Identify which cell holds the provided text, then report its (x, y) central coordinate. 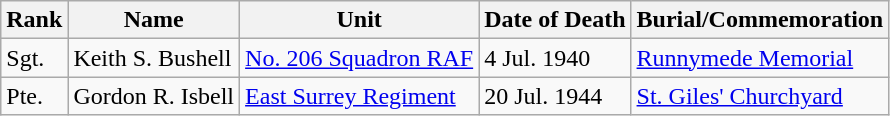
Burial/Commemoration (760, 20)
No. 206 Squadron RAF (360, 58)
Unit (360, 20)
4 Jul. 1940 (555, 58)
Name (154, 20)
Pte. (34, 96)
Date of Death (555, 20)
Keith S. Bushell (154, 58)
St. Giles' Churchyard (760, 96)
Runnymede Memorial (760, 58)
East Surrey Regiment (360, 96)
Rank (34, 20)
Gordon R. Isbell (154, 96)
20 Jul. 1944 (555, 96)
Sgt. (34, 58)
